Return (X, Y) of the center of cell containing provided text 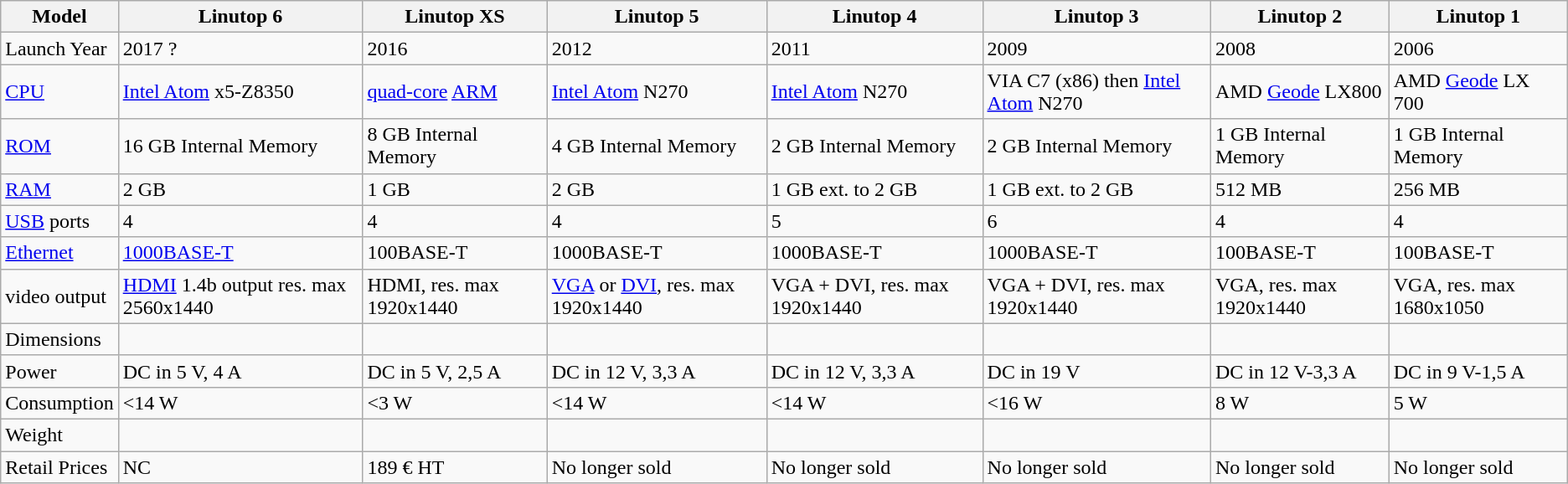
Linutop 1 (1478, 17)
DC in 5 V, 4 A (240, 371)
Linutop 4 (874, 17)
8 GB Internal Memory (455, 146)
5 W (1478, 403)
NC (240, 466)
2016 (455, 49)
AMD Geode LX800 (1300, 92)
USB ports (59, 221)
2006 (1478, 49)
6 (1096, 221)
Linutop 6 (240, 17)
VIA C7 (x86) then Intel Atom N270 (1096, 92)
DC in 9 V-1,5 A (1478, 371)
HDMI, res. max 1920x1440 (455, 296)
DC in 12 V-3,3 A (1300, 371)
ROM (59, 146)
1 GB (455, 189)
Intel Atom x5-Z8350 (240, 92)
<16 W (1096, 403)
2009 (1096, 49)
<3 W (455, 403)
Linutop XS (455, 17)
Weight (59, 435)
Dimensions (59, 339)
8 W (1300, 403)
Linutop 5 (657, 17)
Linutop 2 (1300, 17)
HDMI 1.4b output res. max 2560x1440 (240, 296)
DC in 5 V, 2,5 A (455, 371)
Ethernet (59, 253)
2017 ? (240, 49)
5 (874, 221)
DC in 19 V (1096, 371)
Consumption (59, 403)
256 MB (1478, 189)
CPU (59, 92)
VGA, res. max 1920x1440 (1300, 296)
Linutop 3 (1096, 17)
Model (59, 17)
video output (59, 296)
VGA or DVI, res. max 1920x1440 (657, 296)
4 GB Internal Memory (657, 146)
Power (59, 371)
VGA, res. max 1680x1050 (1478, 296)
Retail Prices (59, 466)
189 € HT (455, 466)
512 MB (1300, 189)
Launch Year (59, 49)
2011 (874, 49)
AMD Geode LX 700 (1478, 92)
RAM (59, 189)
2008 (1300, 49)
2012 (657, 49)
16 GB Internal Memory (240, 146)
quad-core ARM (455, 92)
